Scan for the cell matching the given text and deliver its [X, Y] coordinate at center. 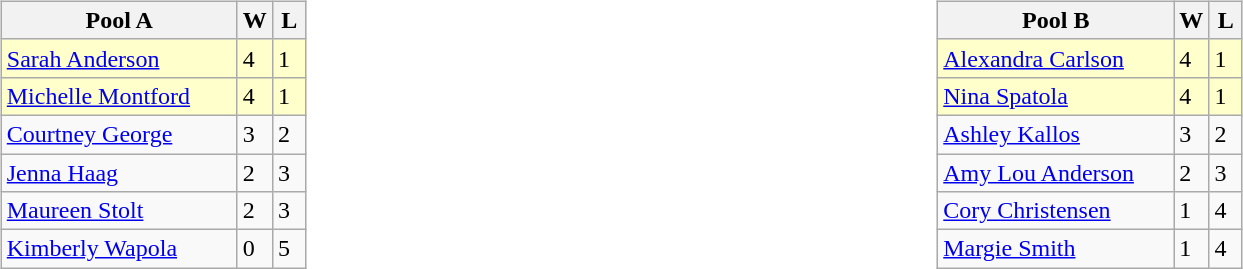
Cory Christensen [1056, 211]
5 [289, 249]
Jenna Haag [119, 173]
Maureen Stolt [119, 211]
Pool A [119, 20]
Sarah Anderson [119, 58]
Pool B [1056, 20]
Margie Smith [1056, 249]
Kimberly Wapola [119, 249]
Michelle Montford [119, 96]
Nina Spatola [1056, 96]
0 [254, 249]
Alexandra Carlson [1056, 58]
Amy Lou Anderson [1056, 173]
Courtney George [119, 134]
Ashley Kallos [1056, 134]
